Pinpoint the cell where the given text exists, returning its (x, y) midpoint coordinate. 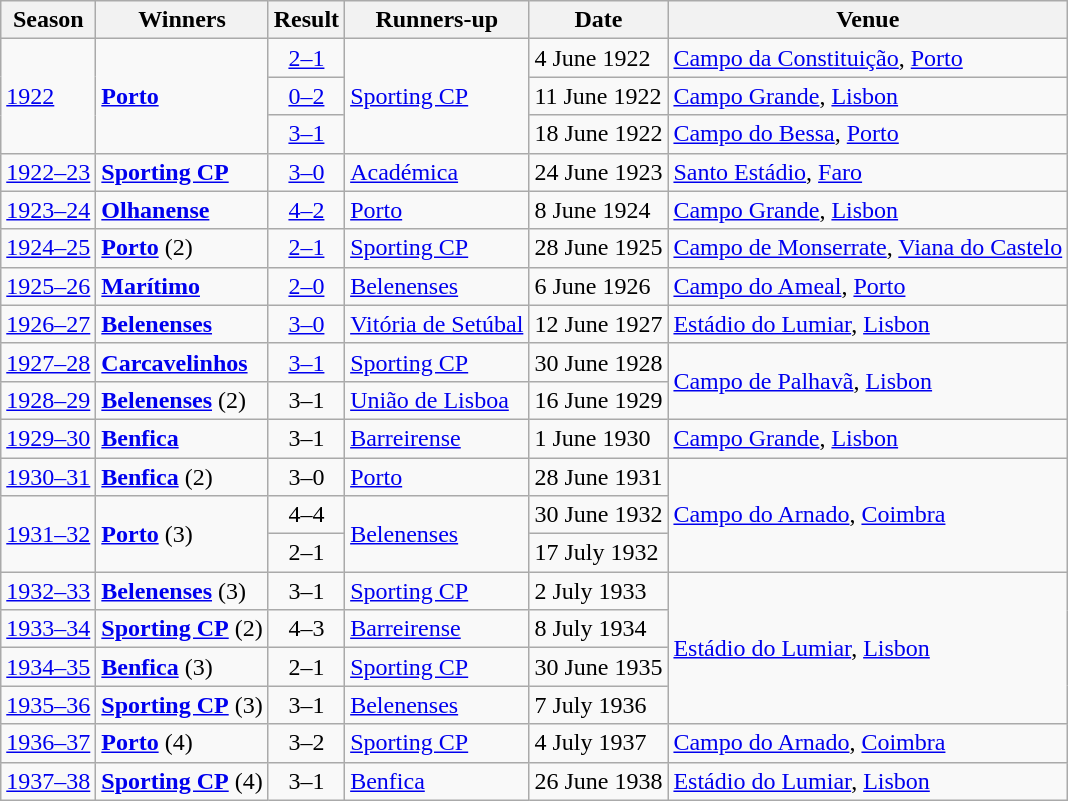
Runners-up (437, 20)
2–0 (306, 286)
1930–31 (48, 477)
4 June 1922 (598, 58)
7 July 1936 (598, 705)
1931–32 (48, 534)
28 June 1931 (598, 477)
Porto (4) (182, 743)
Carcavelinhos (182, 362)
1922–23 (48, 172)
1928–29 (48, 400)
Porto (3) (182, 534)
1929–30 (48, 438)
28 June 1925 (598, 248)
1924–25 (48, 248)
1926–27 (48, 324)
Olhanense (182, 210)
1934–35 (48, 667)
6 June 1926 (598, 286)
Académica (437, 172)
1932–33 (48, 591)
Benfica (3) (182, 667)
24 June 1923 (598, 172)
1923–24 (48, 210)
Winners (182, 20)
Venue (868, 20)
1935–36 (48, 705)
1925–26 (48, 286)
16 June 1929 (598, 400)
Belenenses (3) (182, 591)
Campo de Palhavã, Lisbon (868, 381)
30 June 1932 (598, 515)
Santo Estádio, Faro (868, 172)
Vitória de Setúbal (437, 324)
Result (306, 20)
Date (598, 20)
4–3 (306, 629)
30 June 1935 (598, 667)
8 June 1924 (598, 210)
4–4 (306, 515)
Campo da Constituição, Porto (868, 58)
1937–38 (48, 781)
4–2 (306, 210)
4 July 1937 (598, 743)
1922 (48, 96)
1936–37 (48, 743)
Benfica (2) (182, 477)
Campo do Ameal, Porto (868, 286)
17 July 1932 (598, 553)
11 June 1922 (598, 96)
26 June 1938 (598, 781)
1927–28 (48, 362)
1 June 1930 (598, 438)
2 July 1933 (598, 591)
12 June 1927 (598, 324)
Sporting CP (3) (182, 705)
Marítimo (182, 286)
Sporting CP (4) (182, 781)
3–2 (306, 743)
Belenenses (2) (182, 400)
Season (48, 20)
18 June 1922 (598, 134)
0–2 (306, 96)
Porto (2) (182, 248)
8 July 1934 (598, 629)
30 June 1928 (598, 362)
1933–34 (48, 629)
União de Lisboa (437, 400)
Campo de Monserrate, Viana do Castelo (868, 248)
Sporting CP (2) (182, 629)
Campo do Bessa, Porto (868, 134)
